Identify which cell holds the provided text, then report its [X, Y] central coordinate. 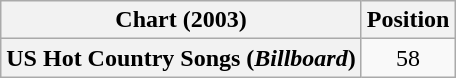
US Hot Country Songs (Billboard) [181, 58]
Position [408, 20]
Chart (2003) [181, 20]
58 [408, 58]
